Capture the cell that displays the provided text and extract its (X, Y) central coordinate. 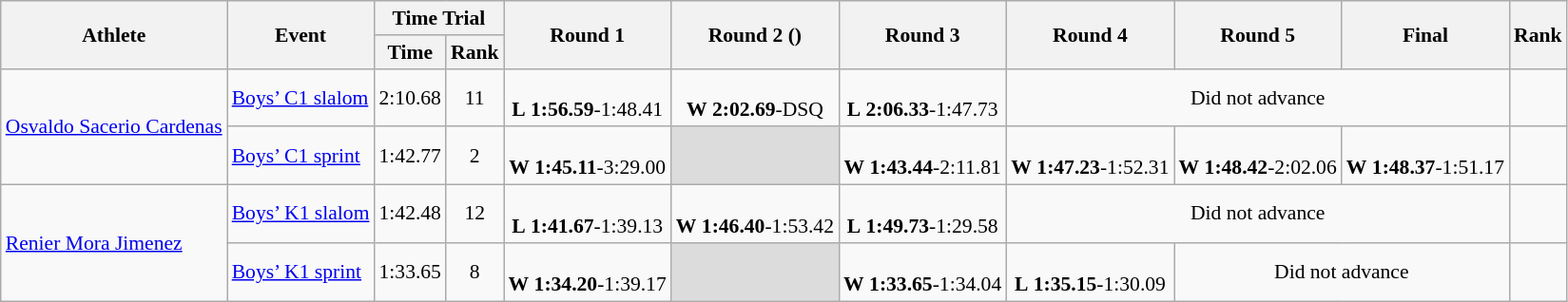
Time Trial (438, 18)
W 1:43.44-2:11.81 (922, 156)
W 1:47.23-1:52.31 (1090, 156)
W 1:48.37-1:51.17 (1425, 156)
12 (475, 215)
Event (300, 34)
8 (475, 272)
L 1:41.67-1:39.13 (588, 215)
Boys’ K1 slalom (300, 215)
Time (409, 52)
Round 5 (1258, 34)
Athlete (114, 34)
Renier Mora Jimenez (114, 243)
W 1:34.20-1:39.17 (588, 272)
Final (1425, 34)
W 2:02.69-DSQ (755, 97)
11 (475, 97)
L 1:49.73-1:29.58 (922, 215)
Boys’ C1 sprint (300, 156)
Osvaldo Sacerio Cardenas (114, 126)
W 1:46.40-1:53.42 (755, 215)
1:42.77 (409, 156)
2 (475, 156)
L 1:56.59-1:48.41 (588, 97)
W 1:33.65-1:34.04 (922, 272)
Round 1 (588, 34)
2:10.68 (409, 97)
Round 2 () (755, 34)
Round 3 (922, 34)
1:33.65 (409, 272)
L 1:35.15-1:30.09 (1090, 272)
W 1:45.11-3:29.00 (588, 156)
Round 4 (1090, 34)
Boys’ C1 slalom (300, 97)
Boys’ K1 sprint (300, 272)
L 2:06.33-1:47.73 (922, 97)
1:42.48 (409, 215)
W 1:48.42-2:02.06 (1258, 156)
